Return the [x, y] coordinate for the center point of the cell that contains the specified text.  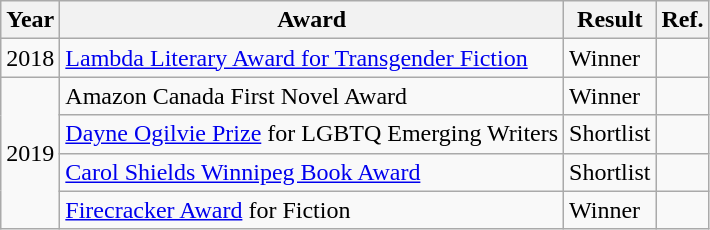
Dayne Ogilvie Prize for LGBTQ Emerging Writers [312, 134]
Amazon Canada First Novel Award [312, 96]
2019 [30, 153]
2018 [30, 58]
Firecracker Award for Fiction [312, 210]
Ref. [682, 20]
Award [312, 20]
Carol Shields Winnipeg Book Award [312, 172]
Lambda Literary Award for Transgender Fiction [312, 58]
Year [30, 20]
Result [610, 20]
